From the cell containing the given text, extract its center point as (X, Y) coordinate. 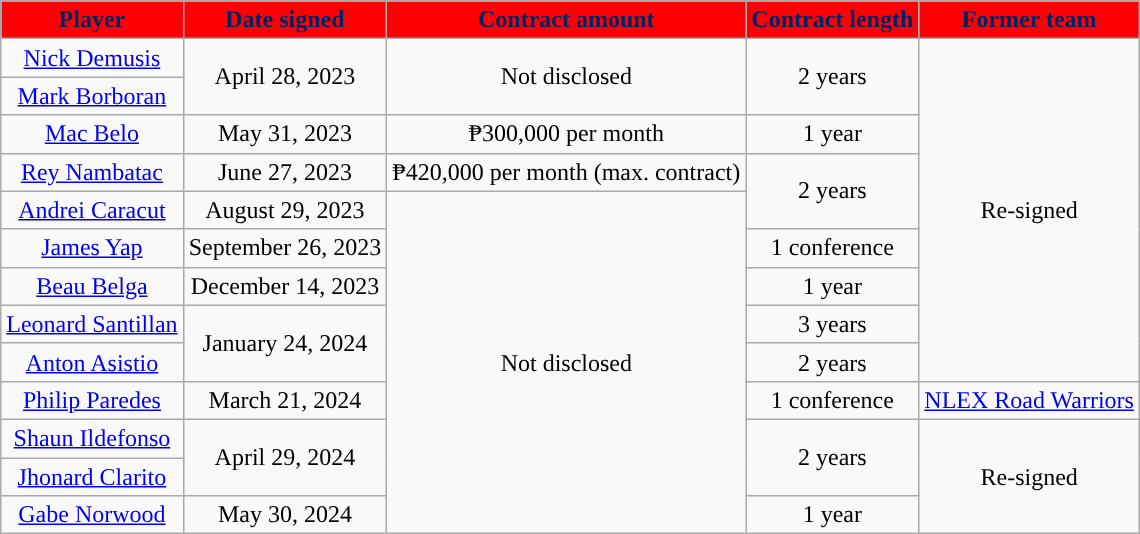
Andrei Caracut (92, 210)
May 30, 2024 (285, 515)
Date signed (285, 20)
December 14, 2023 (285, 286)
January 24, 2024 (285, 343)
Contract length (832, 20)
Mac Belo (92, 134)
March 21, 2024 (285, 400)
Rey Nambatac (92, 172)
NLEX Road Warriors (1030, 400)
September 26, 2023 (285, 248)
August 29, 2023 (285, 210)
Contract amount (566, 20)
Shaun Ildefonso (92, 438)
Nick Demusis (92, 58)
Mark Borboran (92, 96)
June 27, 2023 (285, 172)
Beau Belga (92, 286)
3 years (832, 324)
Philip Paredes (92, 400)
Player (92, 20)
Former team (1030, 20)
₱300,000 per month (566, 134)
James Yap (92, 248)
Anton Asistio (92, 362)
Leonard Santillan (92, 324)
₱420,000 per month (max. contract) (566, 172)
Gabe Norwood (92, 515)
May 31, 2023 (285, 134)
April 29, 2024 (285, 457)
Jhonard Clarito (92, 477)
April 28, 2023 (285, 77)
